Capture the cell that displays the provided text and extract its (X, Y) central coordinate. 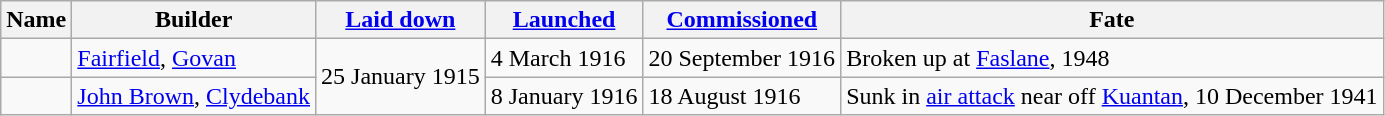
Fate (1112, 20)
Name (36, 20)
Builder (194, 20)
Laid down (401, 20)
Commissioned (742, 20)
18 August 1916 (742, 96)
Broken up at Faslane, 1948 (1112, 58)
4 March 1916 (564, 58)
20 September 1916 (742, 58)
Fairfield, Govan (194, 58)
Sunk in air attack near off Kuantan, 10 December 1941 (1112, 96)
John Brown, Clydebank (194, 96)
25 January 1915 (401, 77)
8 January 1916 (564, 96)
Launched (564, 20)
